Pinpoint the cell where the given text exists, returning its [x, y] midpoint coordinate. 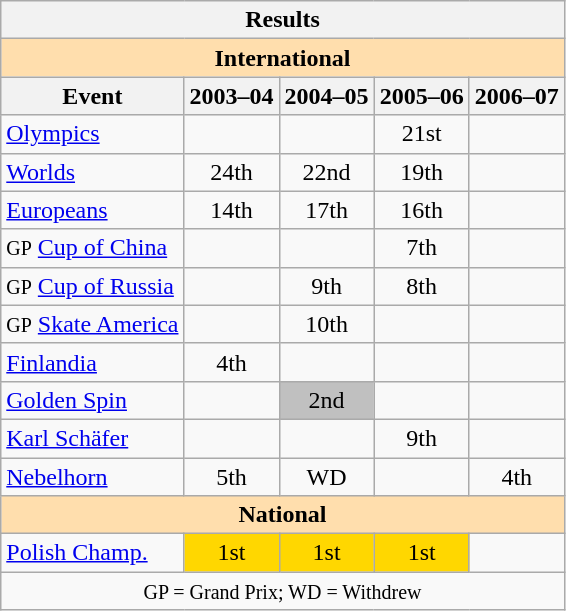
International [283, 58]
Europeans [92, 210]
17th [326, 210]
WD [326, 477]
Nebelhorn [92, 477]
GP Cup of Russia [92, 286]
GP = Grand Prix; WD = Withdrew [283, 591]
Results [283, 20]
24th [232, 172]
5th [232, 477]
Karl Schäfer [92, 438]
Olympics [92, 134]
National [283, 515]
2006–07 [516, 96]
2004–05 [326, 96]
22nd [326, 172]
21st [422, 134]
Polish Champ. [92, 553]
7th [422, 248]
GP Cup of China [92, 248]
2005–06 [422, 96]
16th [422, 210]
10th [326, 324]
19th [422, 172]
14th [232, 210]
Event [92, 96]
Worlds [92, 172]
8th [422, 286]
2nd [326, 400]
2003–04 [232, 96]
GP Skate America [92, 324]
Golden Spin [92, 400]
Finlandia [92, 362]
